Locate the cell with the specified text and output its (X, Y) center coordinate. 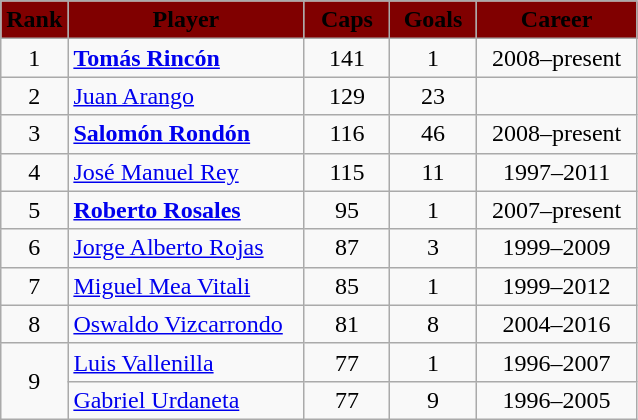
6 (34, 248)
5 (34, 210)
7 (34, 286)
4 (34, 172)
141 (347, 58)
José Manuel Rey (186, 172)
Roberto Rosales (186, 210)
2004–2016 (556, 324)
Tomás Rincón (186, 58)
2007–present (556, 210)
Career (556, 20)
1996–2005 (556, 400)
11 (433, 172)
1999–2009 (556, 248)
Luis Vallenilla (186, 362)
Oswaldo Vizcarrondo (186, 324)
Gabriel Urdaneta (186, 400)
95 (347, 210)
Player (186, 20)
Caps (347, 20)
85 (347, 286)
115 (347, 172)
Goals (433, 20)
Jorge Alberto Rojas (186, 248)
129 (347, 96)
1999–2012 (556, 286)
Rank (34, 20)
87 (347, 248)
Miguel Mea Vitali (186, 286)
116 (347, 134)
Juan Arango (186, 96)
23 (433, 96)
1997–2011 (556, 172)
81 (347, 324)
1996–2007 (556, 362)
Salomón Rondón (186, 134)
2 (34, 96)
46 (433, 134)
